Scan for the cell matching the given text and deliver its [X, Y] coordinate at center. 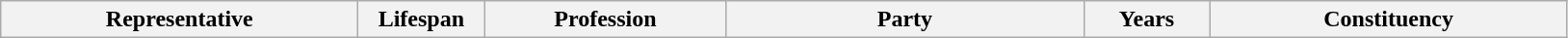
Lifespan [422, 19]
Party [905, 19]
Constituency [1389, 19]
Profession [605, 19]
Representative [179, 19]
Years [1146, 19]
